Locate the cell with the specified text and output its (x, y) center coordinate. 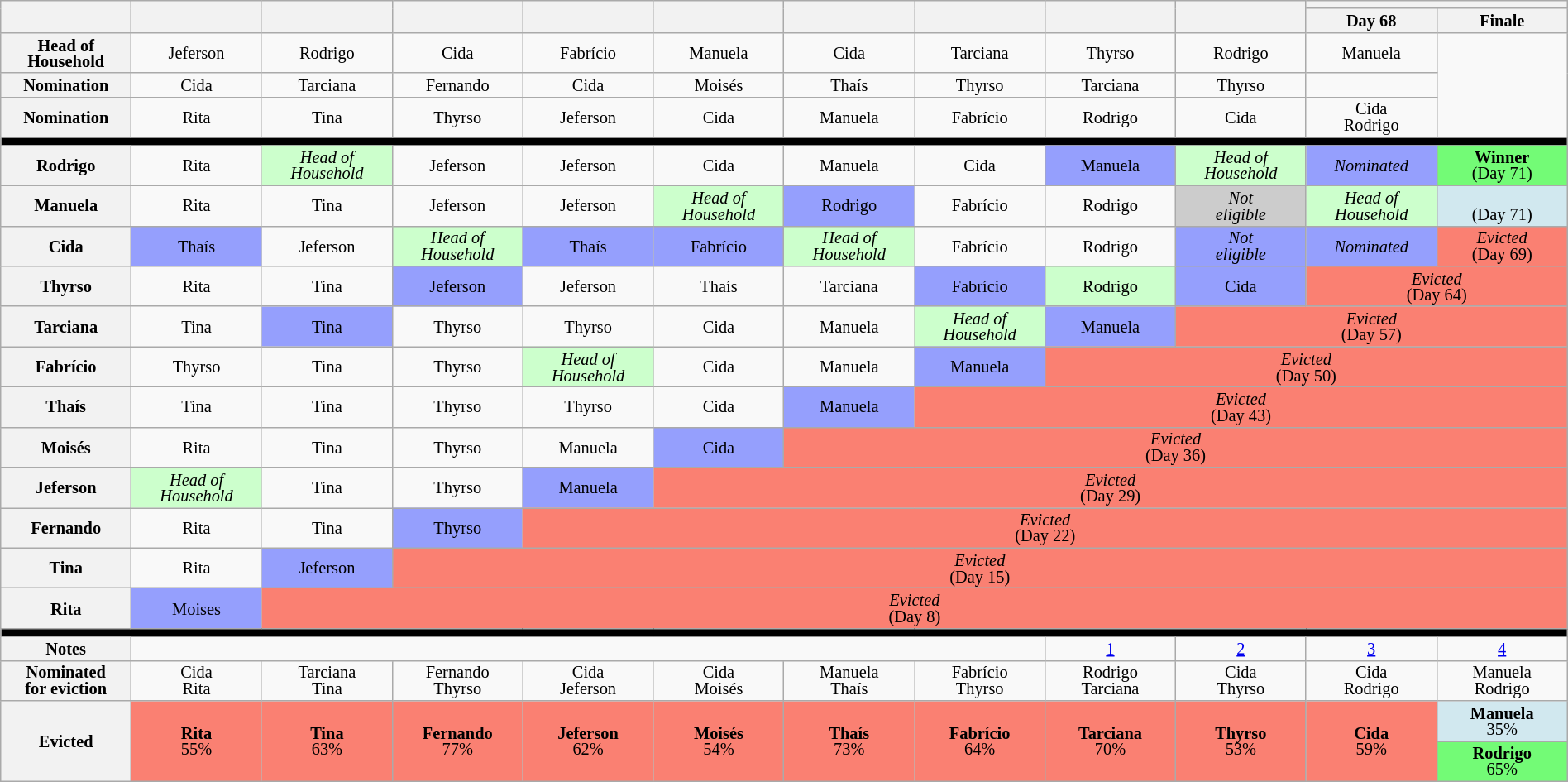
Tina63% (327, 741)
Evicted(Day 15) (979, 568)
CidaJeferson (588, 680)
Finale (1502, 20)
RodrigoTarciana (1111, 680)
CidaMoisés (719, 680)
FernandoThyrso (457, 680)
Moisés54% (719, 741)
Cida59% (1371, 741)
Evicted (66, 741)
Evicted(Day 8) (915, 607)
Fabrício64% (980, 741)
Evicted(Day 50) (1307, 367)
Day 68 (1371, 20)
Moises (197, 607)
Head ofHousehold (66, 53)
Jeferson62% (588, 741)
Evicted(Day 69) (1502, 247)
Fernando77% (457, 741)
Tarciana70% (1111, 741)
CidaRita (197, 680)
Manuela35% (1502, 722)
3 (1371, 649)
Rodrigo65% (1502, 761)
2 (1241, 649)
Rita55% (197, 741)
ManuelaRodrigo (1502, 680)
(Day 71) (1502, 205)
Thyrso53% (1241, 741)
Notes (66, 649)
Thaís73% (849, 741)
Evicted(Day 57) (1371, 326)
TarcianaTina (327, 680)
Winner(Day 71) (1502, 166)
FabrícioThyrso (980, 680)
Evicted(Day 36) (1176, 447)
Evicted(Day 64) (1437, 286)
4 (1502, 649)
Evicted(Day 29) (1110, 488)
Evicted(Day 43) (1241, 407)
Nominatedfor eviction (66, 680)
ManuelaThaís (849, 680)
Evicted(Day 22) (1045, 528)
1 (1111, 649)
CidaThyrso (1241, 680)
